Search for the cell housing the specified text and yield its [x, y] center coordinate. 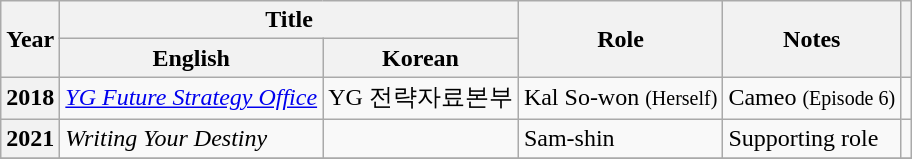
Writing Your Destiny [192, 138]
Year [30, 39]
Kal So-won (Herself) [620, 98]
2021 [30, 138]
Title [290, 20]
Cameo (Episode 6) [812, 98]
Sam-shin [620, 138]
YG Future Strategy Office [192, 98]
YG 전략자료본부 [421, 98]
2018 [30, 98]
Supporting role [812, 138]
English [192, 58]
Korean [421, 58]
Role [620, 39]
Notes [812, 39]
